Locate the cell with the specified text and output its (X, Y) center coordinate. 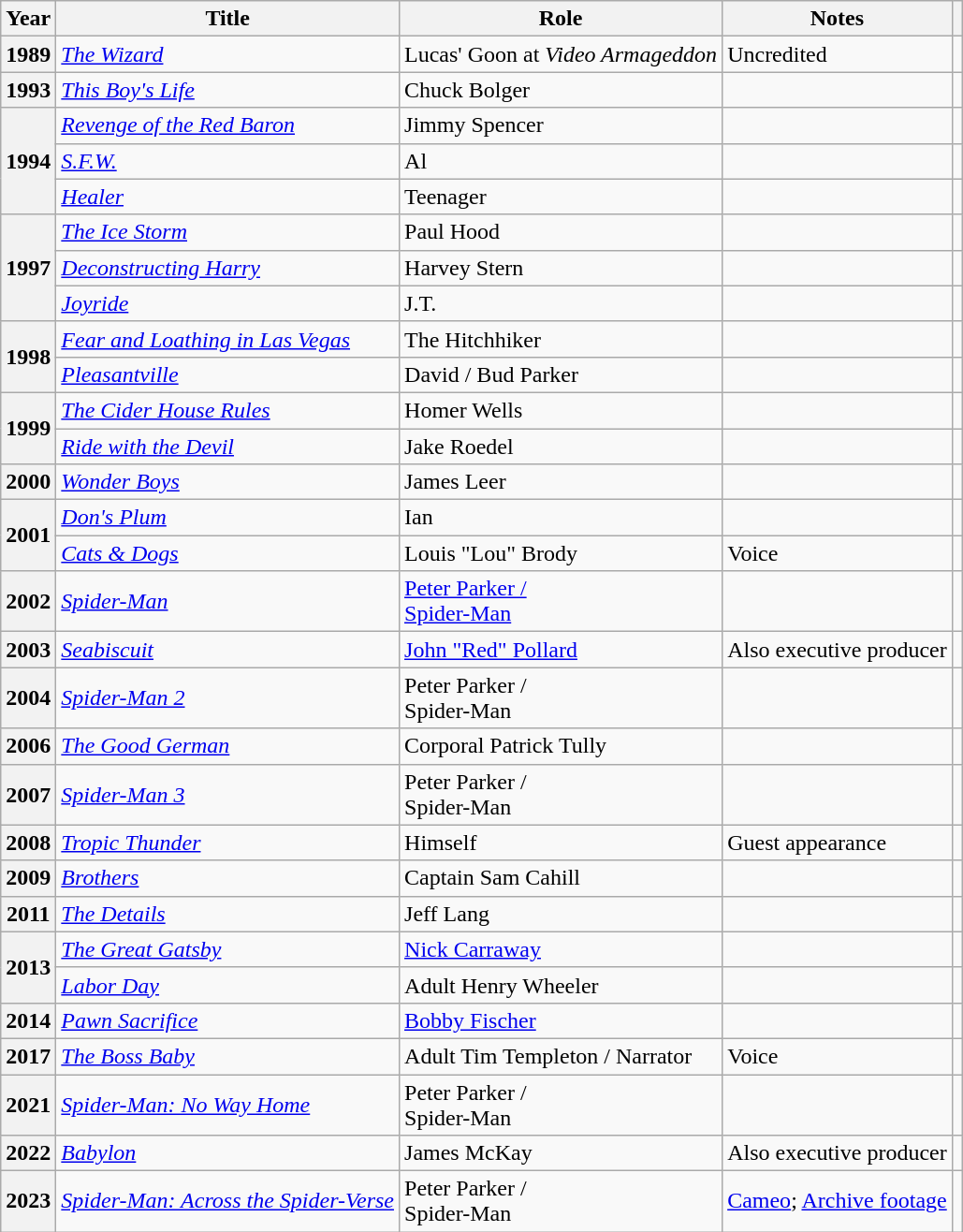
2021 (28, 1105)
James McKay (562, 1153)
Captain Sam Cahill (562, 878)
Himself (562, 843)
1993 (28, 90)
Guest appearance (838, 843)
Spider-Man 3 (228, 794)
John "Red" Pollard (562, 650)
2006 (28, 746)
The Cider House Rules (228, 410)
2004 (28, 698)
J.T. (562, 303)
Title (228, 19)
Paul Hood (562, 232)
Bobby Fischer (562, 1020)
Wonder Boys (228, 482)
Pleasantville (228, 374)
The Hitchhiker (562, 339)
1998 (28, 357)
Corporal Patrick Tully (562, 746)
Louis "Lou" Brody (562, 553)
S.F.W. (228, 161)
2009 (28, 878)
Spider-Man 2 (228, 698)
Notes (838, 19)
Lucas' Goon at Video Armageddon (562, 54)
James Leer (562, 482)
Pawn Sacrifice (228, 1020)
The Great Gatsby (228, 949)
This Boy's Life (228, 90)
2013 (28, 967)
The Ice Storm (228, 232)
Adult Henry Wheeler (562, 985)
Revenge of the Red Baron (228, 125)
Cats & Dogs (228, 553)
The Details (228, 914)
Joyride (228, 303)
Nick Carraway (562, 949)
2011 (28, 914)
2017 (28, 1056)
1989 (28, 54)
2001 (28, 535)
Jake Roedel (562, 447)
2000 (28, 482)
Adult Tim Templeton / Narrator (562, 1056)
Ride with the Devil (228, 447)
Tropic Thunder (228, 843)
Harvey Stern (562, 268)
Uncredited (838, 54)
The Boss Baby (228, 1056)
Don's Plum (228, 518)
Homer Wells (562, 410)
The Good German (228, 746)
Jimmy Spencer (562, 125)
Healer (228, 197)
Deconstructing Harry (228, 268)
2008 (28, 843)
Spider-Man (228, 601)
1994 (28, 161)
Spider-Man: No Way Home (228, 1105)
Teenager (562, 197)
Babylon (228, 1153)
Fear and Loathing in Las Vegas (228, 339)
Spider-Man: Across the Spider-Verse (228, 1202)
Ian (562, 518)
Seabiscuit (228, 650)
Chuck Bolger (562, 90)
1997 (28, 268)
Labor Day (228, 985)
2002 (28, 601)
2007 (28, 794)
The Wizard (228, 54)
Year (28, 19)
2014 (28, 1020)
2022 (28, 1153)
2003 (28, 650)
Role (562, 19)
David / Bud Parker (562, 374)
2023 (28, 1202)
Brothers (228, 878)
Jeff Lang (562, 914)
Cameo; Archive footage (838, 1202)
Al (562, 161)
1999 (28, 428)
